Extract the [x, y] coordinate from the center of the cell holding the provided text.  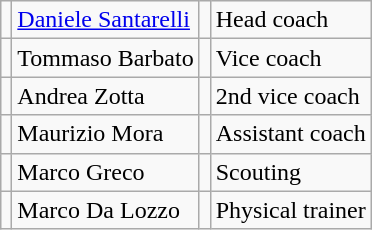
Head coach [290, 20]
Marco Greco [106, 172]
Vice coach [290, 58]
Marco Da Lozzo [106, 210]
Physical trainer [290, 210]
2nd vice coach [290, 96]
Assistant coach [290, 134]
Daniele Santarelli [106, 20]
Maurizio Mora [106, 134]
Andrea Zotta [106, 96]
Tommaso Barbato [106, 58]
Scouting [290, 172]
